Output the [x, y] coordinate of the center of the cell containing the given text.  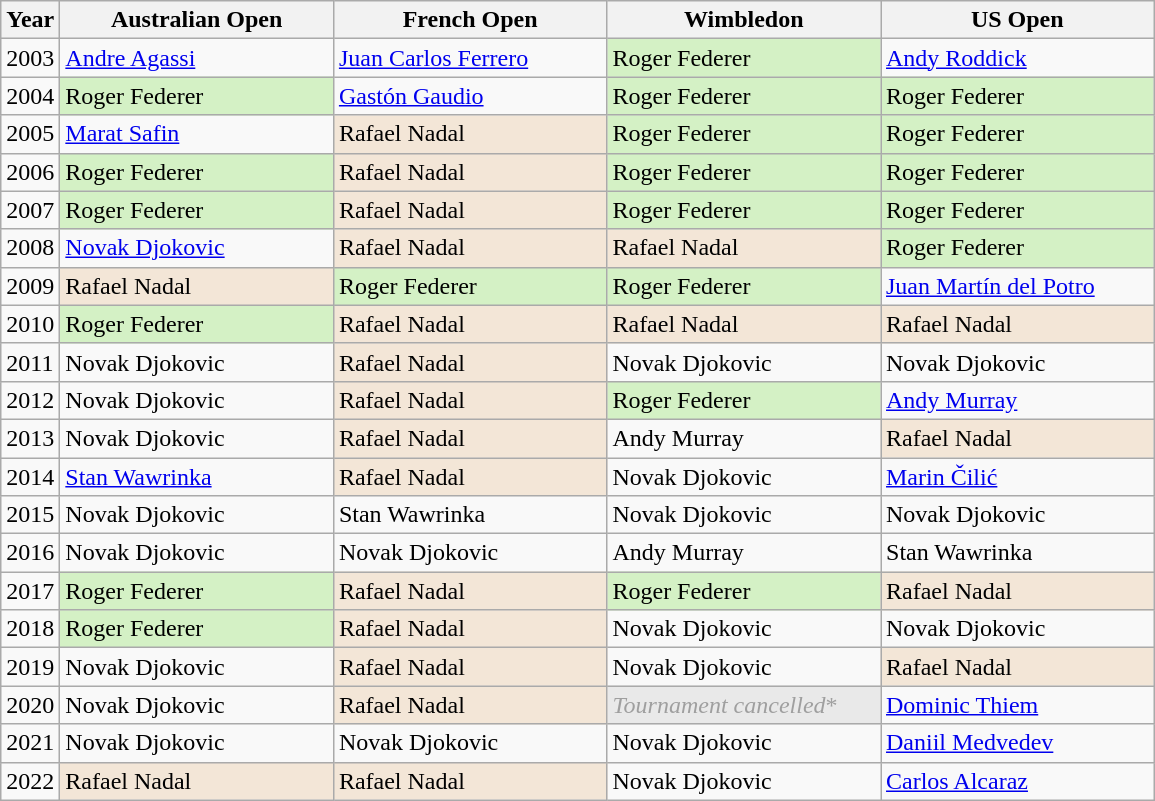
Juan Carlos Ferrero [470, 58]
2014 [30, 477]
2004 [30, 96]
Year [30, 20]
2017 [30, 591]
2005 [30, 134]
Juan Martín del Potro [1017, 286]
2020 [30, 705]
2007 [30, 210]
Marat Safin [197, 134]
2022 [30, 781]
2018 [30, 629]
Wimbledon [744, 20]
2015 [30, 515]
Andy Roddick [1017, 58]
2021 [30, 743]
2016 [30, 553]
Andre Agassi [197, 58]
2013 [30, 438]
2011 [30, 362]
Daniil Medvedev [1017, 743]
Australian Open [197, 20]
Dominic Thiem [1017, 705]
Carlos Alcaraz [1017, 781]
2008 [30, 248]
Tournament cancelled* [744, 705]
Gastón Gaudio [470, 96]
2019 [30, 667]
2010 [30, 324]
2012 [30, 400]
2003 [30, 58]
French Open [470, 20]
2009 [30, 286]
US Open [1017, 20]
2006 [30, 172]
Marin Čilić [1017, 477]
